Scan for the cell matching the given text and deliver its (x, y) coordinate at center. 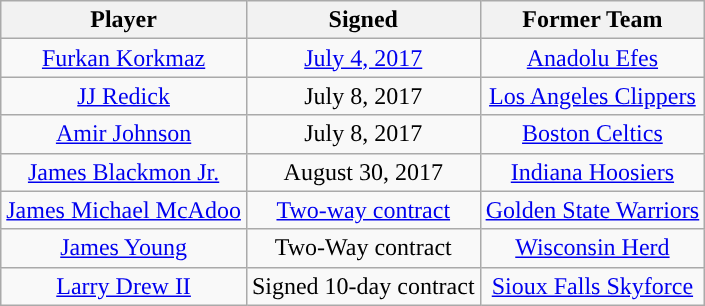
Player (124, 20)
Signed (363, 20)
James Blackmon Jr. (124, 172)
James Young (124, 248)
Two-way contract (363, 210)
JJ Redick (124, 96)
Los Angeles Clippers (592, 96)
Wisconsin Herd (592, 248)
Two-Way contract (363, 248)
Amir Johnson (124, 134)
Furkan Korkmaz (124, 58)
Sioux Falls Skyforce (592, 286)
Anadolu Efes (592, 58)
August 30, 2017 (363, 172)
James Michael McAdoo (124, 210)
Golden State Warriors (592, 210)
Former Team (592, 20)
Indiana Hoosiers (592, 172)
Signed 10-day contract (363, 286)
Boston Celtics (592, 134)
July 4, 2017 (363, 58)
Larry Drew II (124, 286)
